Detect which cell encompasses the target text, then output its [x, y] center coordinate. 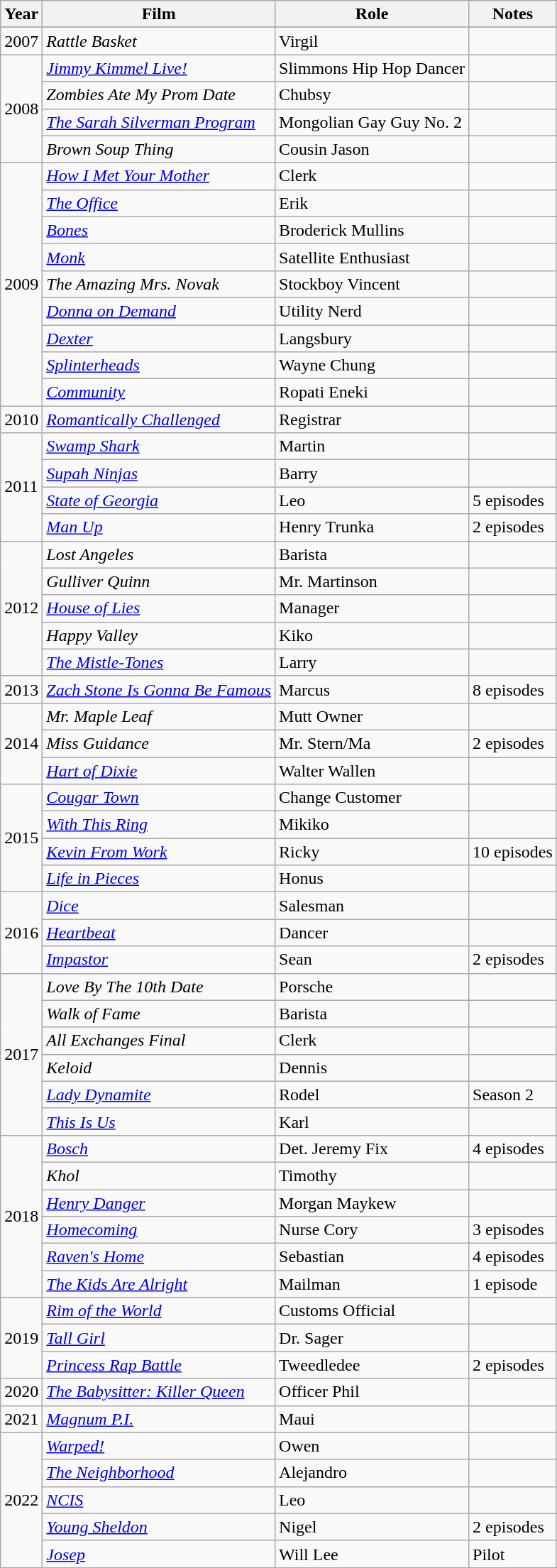
Raven's Home [159, 1257]
Chubsy [372, 95]
Rim of the World [159, 1311]
Mongolian Gay Guy No. 2 [372, 122]
House of Lies [159, 608]
2019 [21, 1338]
Broderick Mullins [372, 230]
Pilot [513, 1554]
State of Georgia [159, 500]
Princess Rap Battle [159, 1365]
Stockboy Vincent [372, 284]
Walk of Fame [159, 1014]
Monk [159, 257]
Love By The 10th Date [159, 987]
Manager [372, 608]
Customs Official [372, 1311]
Cougar Town [159, 798]
Change Customer [372, 798]
Supah Ninjas [159, 473]
Det. Jeremy Fix [372, 1148]
Zombies Ate My Prom Date [159, 95]
Kiko [372, 635]
Warped! [159, 1446]
Young Sheldon [159, 1527]
Porsche [372, 987]
Community [159, 393]
Dennis [372, 1068]
Season 2 [513, 1095]
Miss Guidance [159, 743]
Ricky [372, 852]
Hart of Dixie [159, 770]
Dexter [159, 339]
2017 [21, 1054]
Lady Dynamite [159, 1095]
Man Up [159, 527]
Swamp Shark [159, 446]
1 episode [513, 1284]
Alejandro [372, 1473]
Erik [372, 203]
Keloid [159, 1068]
Kevin From Work [159, 852]
Homecoming [159, 1230]
Romantically Challenged [159, 420]
Tall Girl [159, 1338]
Henry Danger [159, 1203]
Brown Soup Thing [159, 149]
Mikiko [372, 825]
Gulliver Quinn [159, 581]
Maui [372, 1419]
Registrar [372, 420]
Utility Nerd [372, 311]
This Is Us [159, 1122]
Larry [372, 662]
Tweedledee [372, 1365]
Splinterheads [159, 366]
Life in Pieces [159, 879]
Jimmy Kimmel Live! [159, 68]
Walter Wallen [372, 770]
Satellite Enthusiast [372, 257]
Dice [159, 906]
Nigel [372, 1527]
How I Met Your Mother [159, 176]
2011 [21, 487]
8 episodes [513, 689]
5 episodes [513, 500]
Morgan Maykew [372, 1203]
The Kids Are Alright [159, 1284]
Will Lee [372, 1554]
Magnum P.I. [159, 1419]
Mr. Maple Leaf [159, 716]
Sean [372, 960]
Happy Valley [159, 635]
Salesman [372, 906]
Mr. Stern/Ma [372, 743]
Zach Stone Is Gonna Be Famous [159, 689]
Marcus [372, 689]
Martin [372, 446]
Rattle Basket [159, 41]
Karl [372, 1122]
Cousin Jason [372, 149]
The Mistle-Tones [159, 662]
Bones [159, 230]
The Babysitter: Killer Queen [159, 1392]
Donna on Demand [159, 311]
Honus [372, 879]
Langsbury [372, 339]
2007 [21, 41]
Mr. Martinson [372, 581]
Wayne Chung [372, 366]
Rodel [372, 1095]
2008 [21, 109]
2022 [21, 1500]
Ropati Eneki [372, 393]
NCIS [159, 1500]
Khol [159, 1175]
The Office [159, 203]
Film [159, 14]
Henry Trunka [372, 527]
10 episodes [513, 852]
Role [372, 14]
The Sarah Silverman Program [159, 122]
2013 [21, 689]
Heartbeat [159, 933]
2010 [21, 420]
Barry [372, 473]
Bosch [159, 1148]
Nurse Cory [372, 1230]
Mailman [372, 1284]
Officer Phil [372, 1392]
2016 [21, 933]
With This Ring [159, 825]
The Neighborhood [159, 1473]
Owen [372, 1446]
Sebastian [372, 1257]
Virgil [372, 41]
Dancer [372, 933]
Dr. Sager [372, 1338]
2014 [21, 743]
The Amazing Mrs. Novak [159, 284]
2015 [21, 838]
2009 [21, 284]
Year [21, 14]
Mutt Owner [372, 716]
2021 [21, 1419]
3 episodes [513, 1230]
Timothy [372, 1175]
All Exchanges Final [159, 1041]
Lost Angeles [159, 554]
Impastor [159, 960]
2012 [21, 608]
2018 [21, 1216]
Josep [159, 1554]
Notes [513, 14]
Slimmons Hip Hop Dancer [372, 68]
2020 [21, 1392]
